Extract the (x, y) coordinate from the center of the cell holding the provided text.  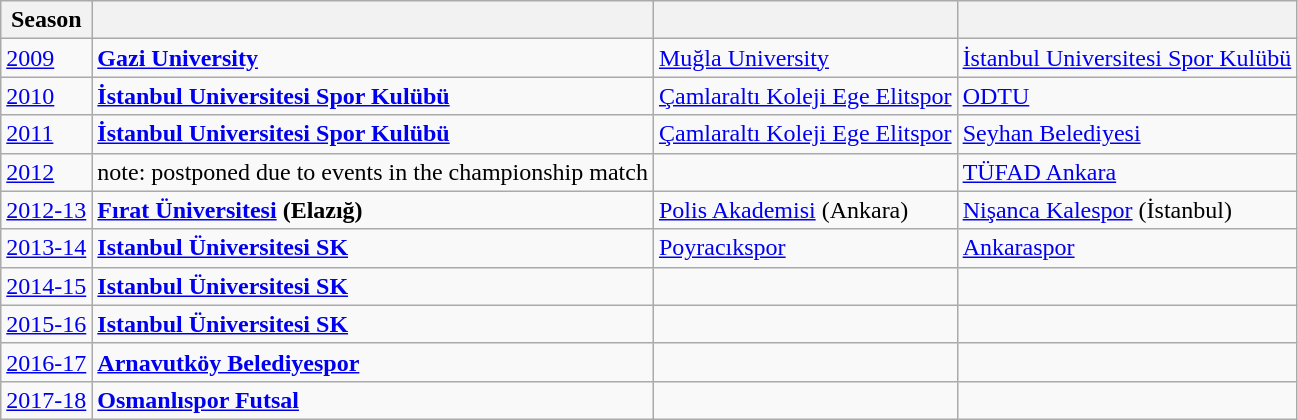
note: postponed due to events in the championship match (373, 172)
Polis Akademisi (Ankara) (805, 210)
2011 (46, 134)
2017-18 (46, 400)
Season (46, 20)
2012-13 (46, 210)
Muğla University (805, 58)
Nişanca Kalespor (İstanbul) (1127, 210)
Seyhan Belediyesi (1127, 134)
2009 (46, 58)
Fırat Üniversitesi (Elazığ) (373, 210)
Osmanlıspor Futsal (373, 400)
2016-17 (46, 362)
Ankaraspor (1127, 248)
2010 (46, 96)
TÜFAD Ankara (1127, 172)
2015-16 (46, 324)
2013-14 (46, 248)
2014-15 (46, 286)
Poyracıkspor (805, 248)
ODTU (1127, 96)
Arnavutköy Belediyespor (373, 362)
Gazi University (373, 58)
2012 (46, 172)
